Scan for the cell matching the given text and deliver its [X, Y] coordinate at center. 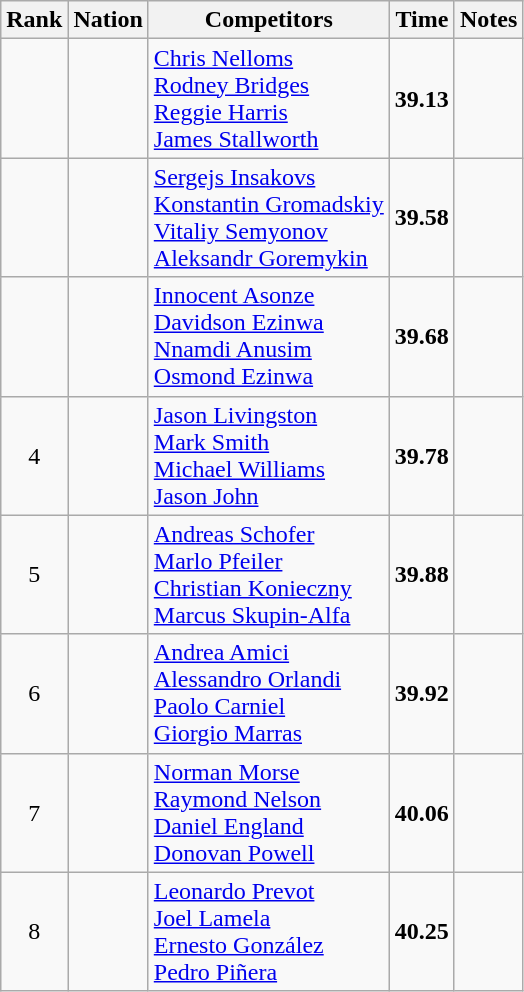
Leonardo PrevotJoel LamelaErnesto GonzálezPedro Piñera [268, 932]
39.68 [422, 336]
Andreas SchoferMarlo PfeilerChristian KoniecznyMarcus Skupin-Alfa [268, 574]
39.92 [422, 694]
Notes [488, 20]
Jason LivingstonMark SmithMichael WilliamsJason John [268, 456]
Rank [34, 20]
40.25 [422, 932]
4 [34, 456]
39.13 [422, 98]
Competitors [268, 20]
39.58 [422, 218]
Time [422, 20]
Innocent AsonzeDavidson EzinwaNnamdi AnusimOsmond Ezinwa [268, 336]
5 [34, 574]
Chris NellomsRodney BridgesReggie HarrisJames Stallworth [268, 98]
Norman MorseRaymond NelsonDaniel EnglandDonovan Powell [268, 812]
6 [34, 694]
Sergejs InsakovsKonstantin GromadskiyVitaliy SemyonovAleksandr Goremykin [268, 218]
Nation [108, 20]
39.78 [422, 456]
39.88 [422, 574]
7 [34, 812]
Andrea AmiciAlessandro OrlandiPaolo CarnielGiorgio Marras [268, 694]
40.06 [422, 812]
8 [34, 932]
